For the text-containing cell, return its midpoint in [x, y] coordinate format. 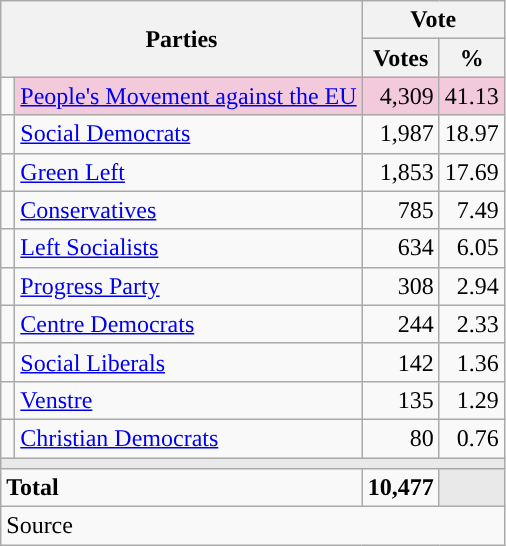
% [472, 58]
634 [400, 248]
1.29 [472, 400]
Green Left [188, 172]
Progress Party [188, 286]
17.69 [472, 172]
Social Democrats [188, 134]
308 [400, 286]
Left Socialists [188, 248]
1,987 [400, 134]
0.76 [472, 438]
244 [400, 324]
41.13 [472, 96]
80 [400, 438]
Conservatives [188, 210]
785 [400, 210]
6.05 [472, 248]
2.94 [472, 286]
135 [400, 400]
2.33 [472, 324]
142 [400, 362]
4,309 [400, 96]
7.49 [472, 210]
Centre Democrats [188, 324]
1,853 [400, 172]
18.97 [472, 134]
Vote [433, 20]
Christian Democrats [188, 438]
Votes [400, 58]
10,477 [400, 488]
People's Movement against the EU [188, 96]
1.36 [472, 362]
Parties [182, 39]
Total [182, 488]
Venstre [188, 400]
Social Liberals [188, 362]
Source [253, 526]
